Output the (X, Y) coordinate of the center of the cell containing the given text.  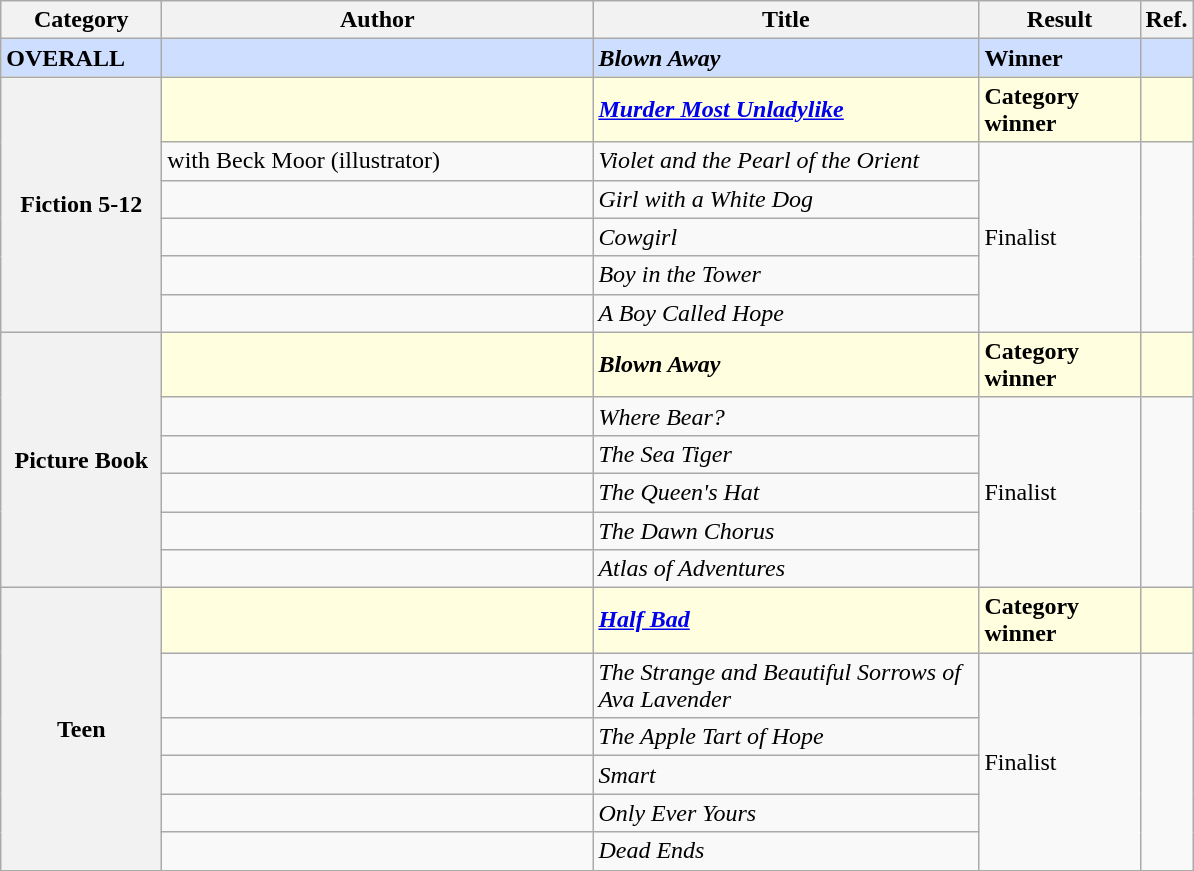
Ref. (1166, 20)
OVERALL (82, 58)
with Beck Moor (illustrator) (378, 161)
Fiction 5-12 (82, 204)
The Sea Tiger (786, 454)
The Queen's Hat (786, 492)
Picture Book (82, 460)
Half Bad (786, 620)
Only Ever Yours (786, 813)
Atlas of Adventures (786, 569)
Dead Ends (786, 851)
The Dawn Chorus (786, 531)
The Strange and Beautiful Sorrows of Ava Lavender (786, 686)
Where Bear? (786, 416)
The Apple Tart of Hope (786, 737)
Winner (1060, 58)
Author (378, 20)
Boy in the Tower (786, 275)
Title (786, 20)
Result (1060, 20)
Teen (82, 729)
Girl with a White Dog (786, 199)
A Boy Called Hope (786, 313)
Violet and the Pearl of the Orient (786, 161)
Smart (786, 775)
Murder Most Unladylike (786, 110)
Cowgirl (786, 237)
Category (82, 20)
